Identify which cell holds the provided text, then report its (X, Y) central coordinate. 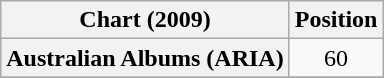
60 (336, 58)
Australian Albums (ARIA) (145, 58)
Position (336, 20)
Chart (2009) (145, 20)
